Find where the given text appears and provide that cell's center as (X, Y) coordinate. 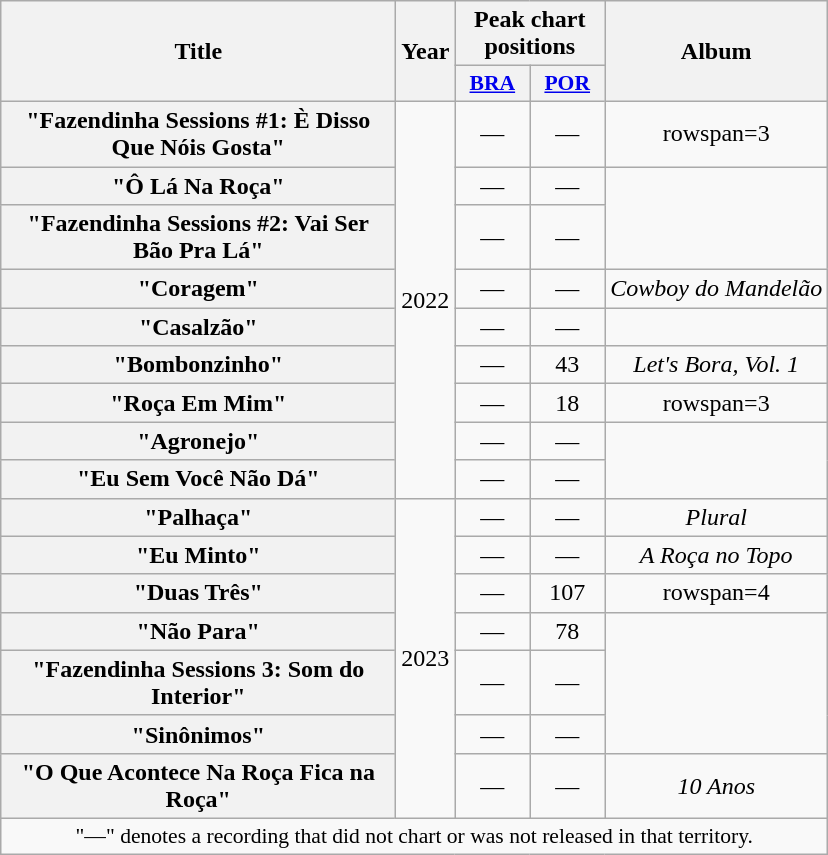
"Bombonzinho" (198, 365)
"Eu Minto" (198, 555)
"Coragem" (198, 289)
18 (568, 403)
"Eu Sem Você Não Dá" (198, 479)
"Fazendinha Sessions #1: È Disso Que Nóis Gosta" (198, 134)
"Casalzão" (198, 327)
Plural (716, 517)
107 (568, 593)
"Palhaça" (198, 517)
78 (568, 631)
"Agronejo" (198, 441)
BRA (492, 84)
"Fazendinha Sessions #2: Vai Ser Bão Pra Lá" (198, 238)
"Ô Lá Na Roça" (198, 185)
"Não Para" (198, 631)
POR (568, 84)
"—" denotes a recording that did not chart or was not released in that territory. (414, 836)
Album (716, 52)
"Duas Três" (198, 593)
Title (198, 52)
A Roça no Topo (716, 555)
43 (568, 365)
Peak chart positions (530, 34)
10 Anos (716, 786)
rowspan=4 (716, 593)
Let's Bora, Vol. 1 (716, 365)
2022 (426, 300)
"Roça Em Mim" (198, 403)
"Sinônimos" (198, 734)
2023 (426, 658)
"O Que Acontece Na Roça Fica na Roça" (198, 786)
Cowboy do Mandelão (716, 289)
"Fazendinha Sessions 3: Som do Interior" (198, 682)
Year (426, 52)
